Determine the [X, Y] coordinate at the center of the cell enclosing the given text.  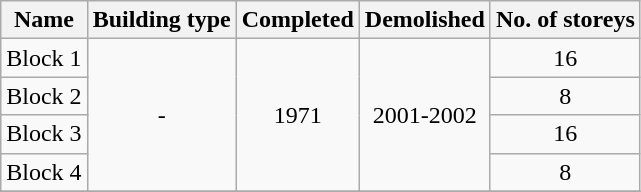
- [162, 115]
Demolished [424, 20]
Block 2 [44, 96]
1971 [298, 115]
Name [44, 20]
Block 4 [44, 172]
Block 1 [44, 58]
Block 3 [44, 134]
Completed [298, 20]
Building type [162, 20]
2001-2002 [424, 115]
No. of storeys [565, 20]
